For the text-containing cell, return its midpoint in [x, y] coordinate format. 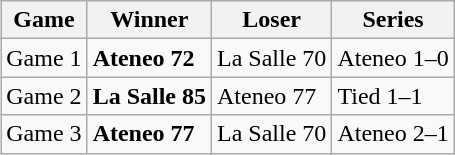
Game [44, 20]
Game 3 [44, 134]
Tied 1–1 [393, 96]
Series [393, 20]
Game 1 [44, 58]
Game 2 [44, 96]
Winner [149, 20]
Ateneo 1–0 [393, 58]
Ateneo 2–1 [393, 134]
La Salle 85 [149, 96]
Ateneo 72 [149, 58]
Loser [272, 20]
